Pinpoint the cell where the given text exists, returning its (X, Y) midpoint coordinate. 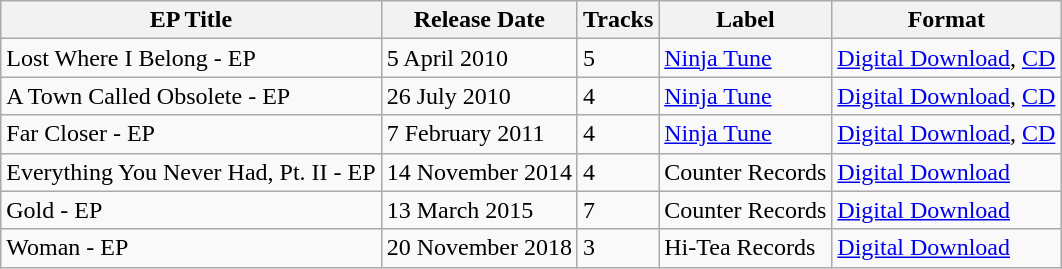
Format (946, 20)
Tracks (618, 20)
26 July 2010 (479, 96)
Everything You Never Had, Pt. II - EP (191, 172)
Woman - EP (191, 248)
A Town Called Obsolete - EP (191, 96)
Release Date (479, 20)
7 February 2011 (479, 134)
5 (618, 58)
5 April 2010 (479, 58)
14 November 2014 (479, 172)
20 November 2018 (479, 248)
EP Title (191, 20)
13 March 2015 (479, 210)
7 (618, 210)
Lost Where I Belong - EP (191, 58)
Gold - EP (191, 210)
3 (618, 248)
Label (746, 20)
Far Closer - EP (191, 134)
Hi-Tea Records (746, 248)
